Detect which cell encompasses the target text, then output its (X, Y) center coordinate. 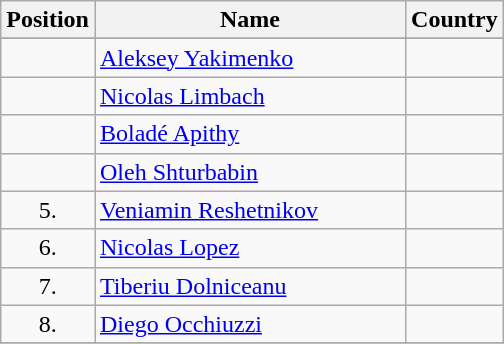
Country (455, 20)
Veniamin Reshetnikov (250, 210)
Position (48, 20)
6. (48, 248)
7. (48, 286)
Boladé Apithy (250, 134)
5. (48, 210)
Aleksey Yakimenko (250, 58)
Name (250, 20)
8. (48, 324)
Nicolas Limbach (250, 96)
Oleh Shturbabin (250, 172)
Diego Occhiuzzi (250, 324)
Nicolas Lopez (250, 248)
Tiberiu Dolniceanu (250, 286)
